Extract the (X, Y) coordinate from the center of the cell holding the provided text.  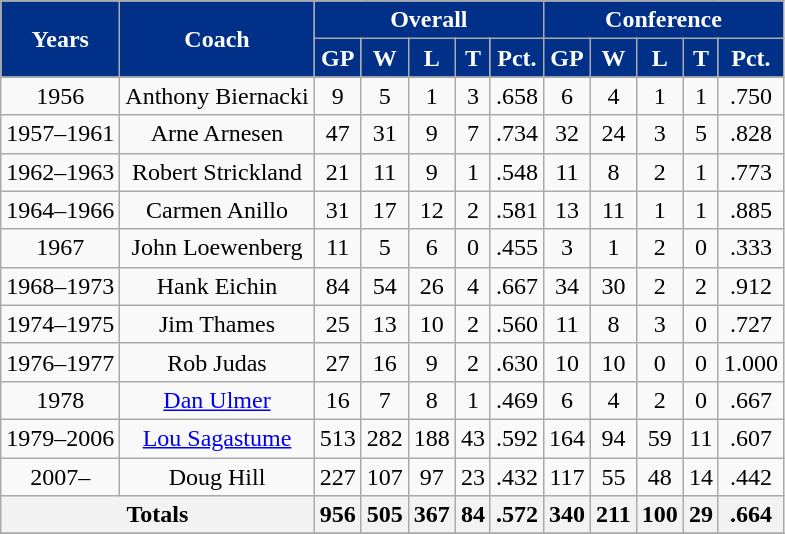
367 (432, 515)
.828 (750, 134)
17 (384, 210)
Dan Ulmer (217, 400)
Rob Judas (217, 362)
32 (566, 134)
14 (700, 477)
1968–1973 (60, 286)
.442 (750, 477)
94 (614, 438)
97 (432, 477)
100 (660, 515)
Jim Thames (217, 324)
30 (614, 286)
513 (338, 438)
282 (384, 438)
.734 (516, 134)
Carmen Anillo (217, 210)
.664 (750, 515)
.560 (516, 324)
340 (566, 515)
27 (338, 362)
25 (338, 324)
.572 (516, 515)
55 (614, 477)
.548 (516, 172)
.885 (750, 210)
Lou Sagastume (217, 438)
211 (614, 515)
.773 (750, 172)
.750 (750, 96)
1974–1975 (60, 324)
1956 (60, 96)
47 (338, 134)
34 (566, 286)
107 (384, 477)
12 (432, 210)
1979–2006 (60, 438)
Robert Strickland (217, 172)
24 (614, 134)
Coach (217, 39)
Hank Eichin (217, 286)
.432 (516, 477)
.658 (516, 96)
1978 (60, 400)
.333 (750, 248)
1962–1963 (60, 172)
48 (660, 477)
2007– (60, 477)
1976–1977 (60, 362)
117 (566, 477)
505 (384, 515)
1964–1966 (60, 210)
26 (432, 286)
227 (338, 477)
Years (60, 39)
Conference (663, 20)
1957–1961 (60, 134)
59 (660, 438)
.727 (750, 324)
.581 (516, 210)
54 (384, 286)
956 (338, 515)
.455 (516, 248)
.912 (750, 286)
1967 (60, 248)
29 (700, 515)
John Loewenberg (217, 248)
.469 (516, 400)
43 (472, 438)
Anthony Biernacki (217, 96)
188 (432, 438)
.630 (516, 362)
Totals (158, 515)
164 (566, 438)
Doug Hill (217, 477)
21 (338, 172)
.592 (516, 438)
Arne Arnesen (217, 134)
Overall (428, 20)
.607 (750, 438)
1.000 (750, 362)
23 (472, 477)
